Detect which cell encompasses the target text, then output its (x, y) center coordinate. 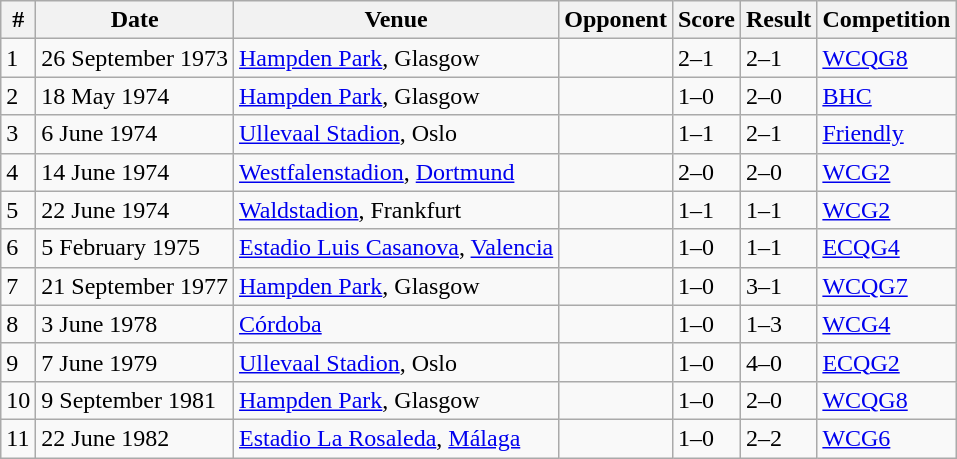
26 September 1973 (135, 58)
Venue (396, 20)
ECQG4 (886, 248)
2 (18, 96)
11 (18, 438)
9 (18, 362)
3 (18, 134)
18 May 1974 (135, 96)
BHC (886, 96)
Friendly (886, 134)
Score (706, 20)
Result (778, 20)
21 September 1977 (135, 286)
3–1 (778, 286)
6 (18, 248)
2–2 (778, 438)
Waldstadion, Frankfurt (396, 210)
Estadio Luis Casanova, Valencia (396, 248)
9 September 1981 (135, 400)
ECQG2 (886, 362)
WCG4 (886, 324)
WCQG7 (886, 286)
8 (18, 324)
Opponent (616, 20)
22 June 1982 (135, 438)
5 February 1975 (135, 248)
Competition (886, 20)
Córdoba (396, 324)
1 (18, 58)
22 June 1974 (135, 210)
Westfalenstadion, Dortmund (396, 172)
3 June 1978 (135, 324)
14 June 1974 (135, 172)
# (18, 20)
4–0 (778, 362)
Date (135, 20)
1–3 (778, 324)
7 June 1979 (135, 362)
Estadio La Rosaleda, Málaga (396, 438)
5 (18, 210)
10 (18, 400)
4 (18, 172)
6 June 1974 (135, 134)
WCG6 (886, 438)
7 (18, 286)
